Find where the given text appears and provide that cell's center as [X, Y] coordinate. 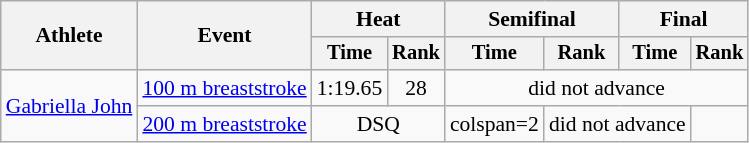
DSQ [378, 124]
colspan=2 [494, 124]
Event [224, 36]
Final [684, 19]
100 m breaststroke [224, 88]
200 m breaststroke [224, 124]
Athlete [70, 36]
Gabriella John [70, 106]
Heat [378, 19]
Semifinal [532, 19]
28 [416, 88]
1:19.65 [350, 88]
